Search for the cell housing the specified text and yield its [X, Y] center coordinate. 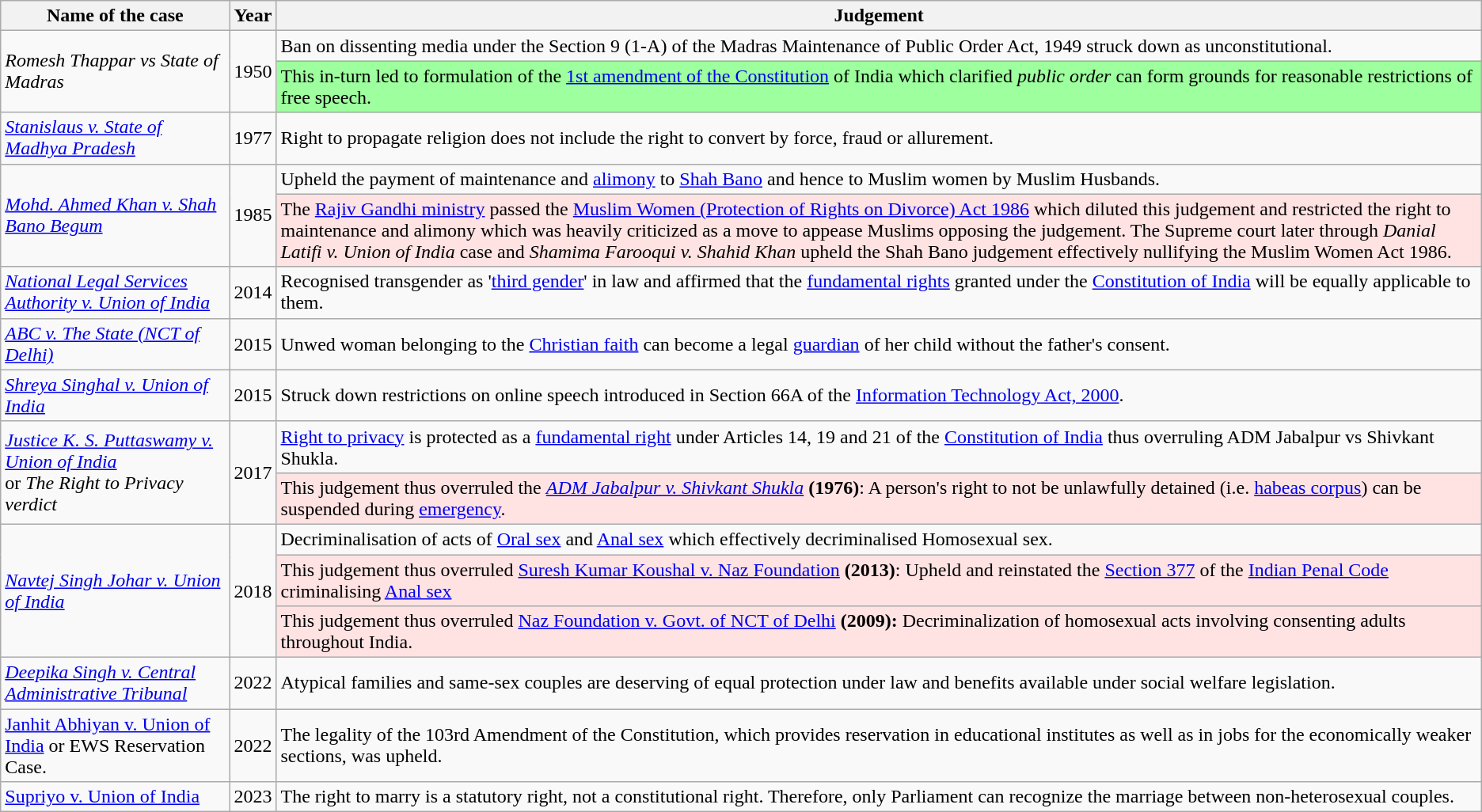
Stanislaus v. State of Madhya Pradesh [116, 138]
1985 [253, 215]
2017 [253, 472]
Romesh Thappar vs State of Madras [116, 71]
Right to propagate religion does not include the right to convert by force, fraud or allurement. [879, 138]
Decriminalisation of acts of Oral sex and Anal sex which effectively decriminalised Homosexual sex. [879, 539]
Atypical families and same-sex couples are deserving of equal protection under law and benefits available under social welfare legislation. [879, 684]
Navtej Singh Johar v. Union of India [116, 590]
Janhit Abhiyan v. Union of India or EWS Reservation Case. [116, 746]
Judgement [879, 16]
National Legal Services Authority v. Union of India [116, 293]
2018 [253, 590]
1950 [253, 71]
Mohd. Ahmed Khan v. Shah Bano Begum [116, 215]
ABC v. The State (NCT of Delhi) [116, 343]
Upheld the payment of maintenance and alimony to Shah Bano and hence to Muslim women by Muslim Husbands. [879, 179]
Supriyo v. Union of India [116, 797]
Name of the case [116, 16]
1977 [253, 138]
Justice K. S. Puttaswamy v. Union of Indiaor The Right to Privacy verdict [116, 472]
2023 [253, 797]
Ban on dissenting media under the Section 9 (1-A) of the Madras Maintenance of Public Order Act, 1949 struck down as unconstitutional. [879, 46]
Shreya Singhal v. Union of India [116, 396]
Unwed woman belonging to the Christian faith can become a legal guardian of her child without the father's consent. [879, 343]
Deepika Singh v. Central Administrative Tribunal [116, 684]
Struck down restrictions on online speech introduced in Section 66A of the Information Technology Act, 2000. [879, 396]
Year [253, 16]
2014 [253, 293]
